Identify which cell holds the provided text, then report its (x, y) central coordinate. 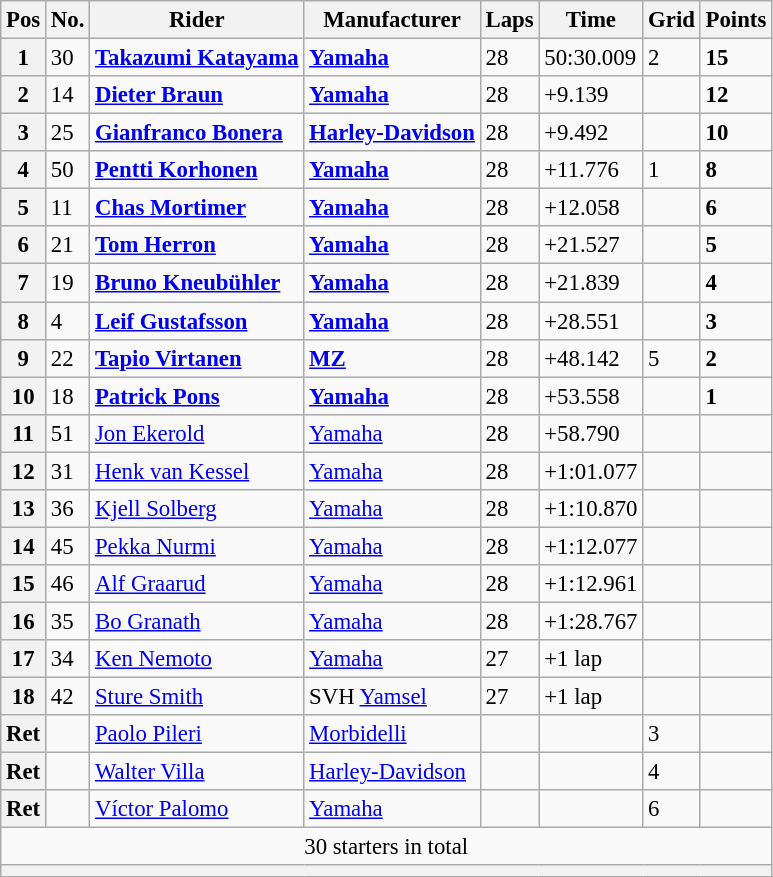
7 (24, 283)
+1:12.961 (591, 584)
31 (68, 471)
Kjell Solberg (197, 509)
Tom Herron (197, 245)
13 (24, 509)
+21.839 (591, 283)
Pentti Korhonen (197, 170)
Morbidelli (392, 734)
30 (68, 58)
No. (68, 20)
Patrick Pons (197, 396)
9 (24, 358)
30 starters in total (386, 847)
+21.527 (591, 245)
+9.139 (591, 95)
+1:28.767 (591, 621)
35 (68, 621)
Tapio Virtanen (197, 358)
+53.558 (591, 396)
+1:10.870 (591, 509)
Pos (24, 20)
Laps (510, 20)
+58.790 (591, 433)
Rider (197, 20)
36 (68, 509)
+9.492 (591, 133)
50 (68, 170)
34 (68, 659)
Bruno Kneubühler (197, 283)
Walter Villa (197, 772)
46 (68, 584)
Alf Graarud (197, 584)
45 (68, 546)
Paolo Pileri (197, 734)
Pekka Nurmi (197, 546)
Leif Gustafsson (197, 321)
Dieter Braun (197, 95)
19 (68, 283)
16 (24, 621)
SVH Yamsel (392, 697)
25 (68, 133)
Ken Nemoto (197, 659)
Gianfranco Bonera (197, 133)
+12.058 (591, 208)
21 (68, 245)
Time (591, 20)
Sture Smith (197, 697)
Chas Mortimer (197, 208)
+11.776 (591, 170)
17 (24, 659)
+1:12.077 (591, 546)
+1:01.077 (591, 471)
Jon Ekerold (197, 433)
51 (68, 433)
Takazumi Katayama (197, 58)
Points (736, 20)
42 (68, 697)
Henk van Kessel (197, 471)
+28.551 (591, 321)
Manufacturer (392, 20)
MZ (392, 358)
+48.142 (591, 358)
Grid (672, 20)
50:30.009 (591, 58)
22 (68, 358)
Bo Granath (197, 621)
Víctor Palomo (197, 809)
